Provide the (x, y) coordinate of the cell's center where the given text is located.  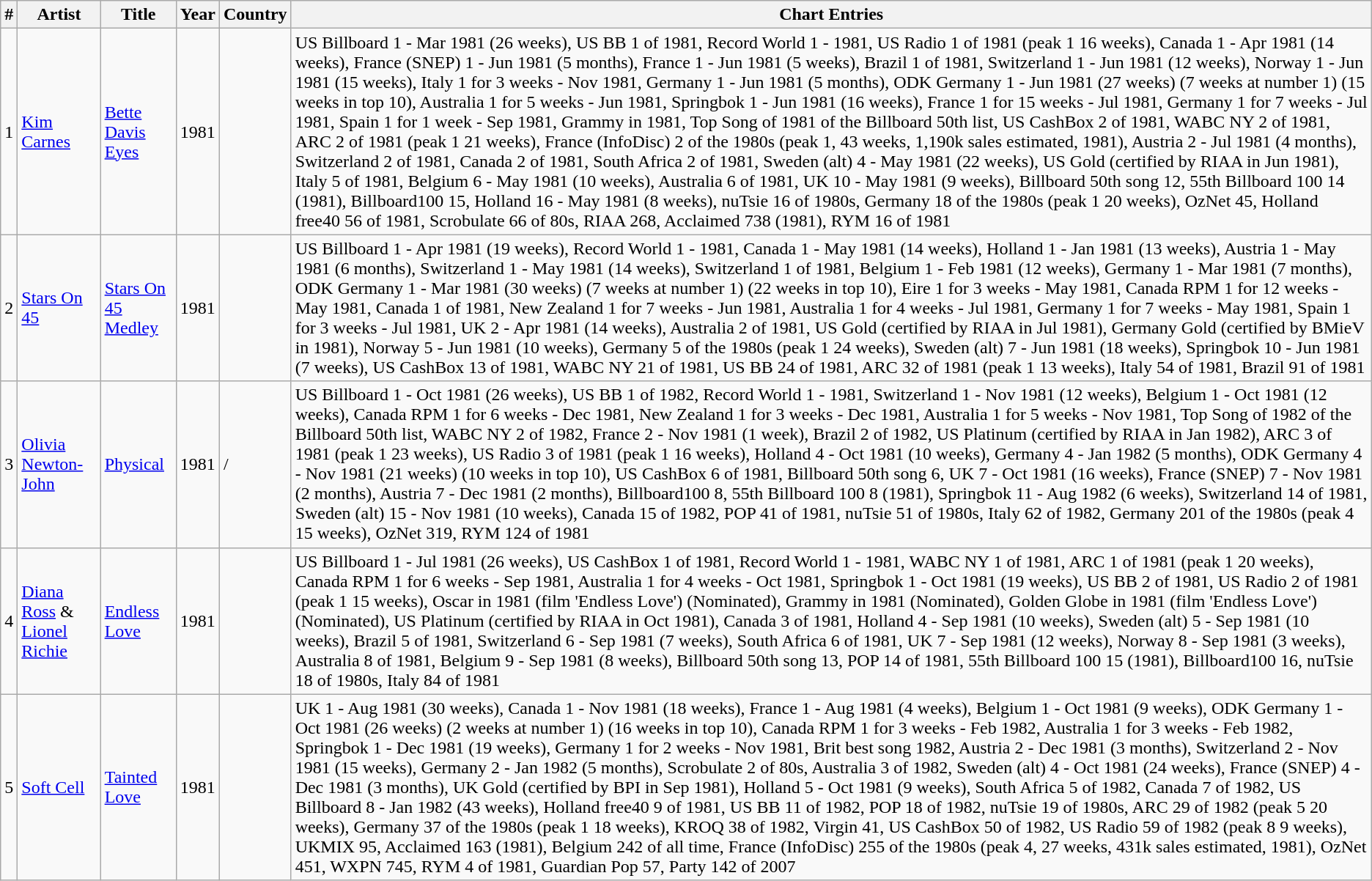
Kim Carnes (59, 132)
# (9, 15)
Tainted Love (138, 787)
4 (9, 621)
Stars On 45 Medley (138, 308)
Title (138, 15)
Soft Cell (59, 787)
Diana Ross & Lionel Richie (59, 621)
Endless Love (138, 621)
Physical (138, 465)
Bette Davis Eyes (138, 132)
Olivia Newton-John (59, 465)
Chart Entries (831, 15)
1 (9, 132)
2 (9, 308)
3 (9, 465)
Year (198, 15)
5 (9, 787)
/ (255, 465)
Artist (59, 15)
Stars On 45 (59, 308)
Country (255, 15)
